Provide the [x, y] coordinate of the cell's center where the given text is located.  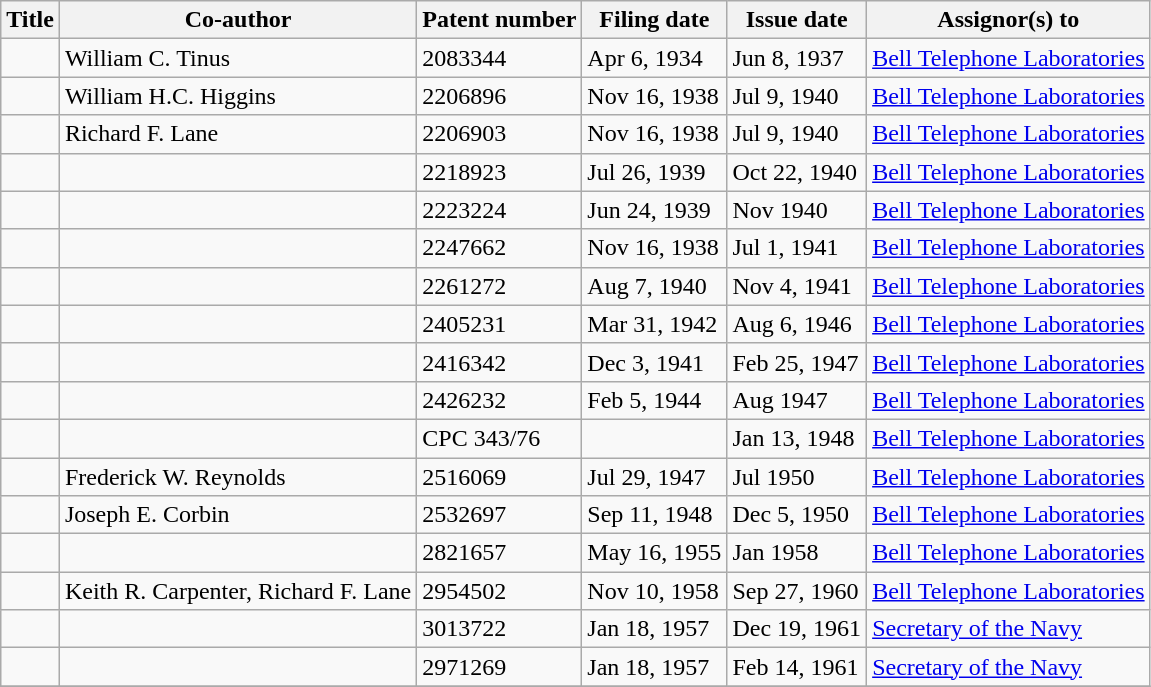
Feb 5, 1944 [654, 400]
2083344 [500, 58]
Jun 24, 1939 [654, 210]
3013722 [500, 629]
Feb 25, 1947 [797, 362]
2405231 [500, 324]
Oct 22, 1940 [797, 172]
Aug 6, 1946 [797, 324]
Jan 1958 [797, 553]
2261272 [500, 286]
2206903 [500, 134]
William C. Tinus [238, 58]
Assignor(s) to [1009, 20]
Co-author [238, 20]
Nov 4, 1941 [797, 286]
May 16, 1955 [654, 553]
Filing date [654, 20]
2218923 [500, 172]
Jul 1, 1941 [797, 248]
Jul 1950 [797, 477]
Issue date [797, 20]
2954502 [500, 591]
Feb 14, 1961 [797, 667]
Jan 13, 1948 [797, 438]
2532697 [500, 515]
Jul 26, 1939 [654, 172]
CPC 343/76 [500, 438]
Joseph E. Corbin [238, 515]
Nov 1940 [797, 210]
2971269 [500, 667]
Aug 7, 1940 [654, 286]
Sep 11, 1948 [654, 515]
Dec 3, 1941 [654, 362]
Dec 5, 1950 [797, 515]
2206896 [500, 96]
2416342 [500, 362]
Mar 31, 1942 [654, 324]
2426232 [500, 400]
Sep 27, 1960 [797, 591]
Dec 19, 1961 [797, 629]
Jul 29, 1947 [654, 477]
2821657 [500, 553]
2516069 [500, 477]
Nov 10, 1958 [654, 591]
Jun 8, 1937 [797, 58]
Patent number [500, 20]
Apr 6, 1934 [654, 58]
2223224 [500, 210]
Aug 1947 [797, 400]
2247662 [500, 248]
Keith R. Carpenter, Richard F. Lane [238, 591]
William H.C. Higgins [238, 96]
Richard F. Lane [238, 134]
Frederick W. Reynolds [238, 477]
Title [30, 20]
